Locate the cell with the specified text and output its (X, Y) center coordinate. 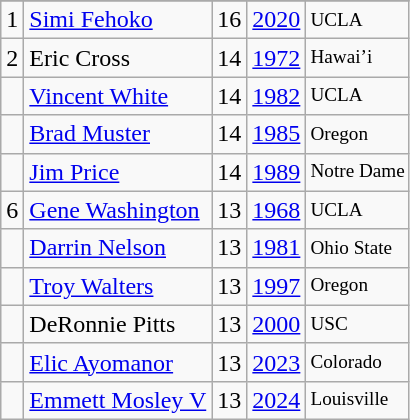
2020 (276, 20)
1968 (276, 210)
Louisville (358, 400)
Gene Washington (118, 210)
Jim Price (118, 172)
1997 (276, 286)
Eric Cross (118, 58)
1989 (276, 172)
16 (230, 20)
USC (358, 324)
1 (12, 20)
Elic Ayomanor (118, 362)
2000 (276, 324)
Notre Dame (358, 172)
Vincent White (118, 96)
Hawai’i (358, 58)
2023 (276, 362)
Troy Walters (118, 286)
1985 (276, 134)
1982 (276, 96)
DeRonnie Pitts (118, 324)
Ohio State (358, 248)
Brad Muster (118, 134)
Emmett Mosley V (118, 400)
6 (12, 210)
2 (12, 58)
Simi Fehoko (118, 20)
Colorado (358, 362)
1972 (276, 58)
2024 (276, 400)
1981 (276, 248)
Darrin Nelson (118, 248)
